From the cell containing the given text, extract its center point as (X, Y) coordinate. 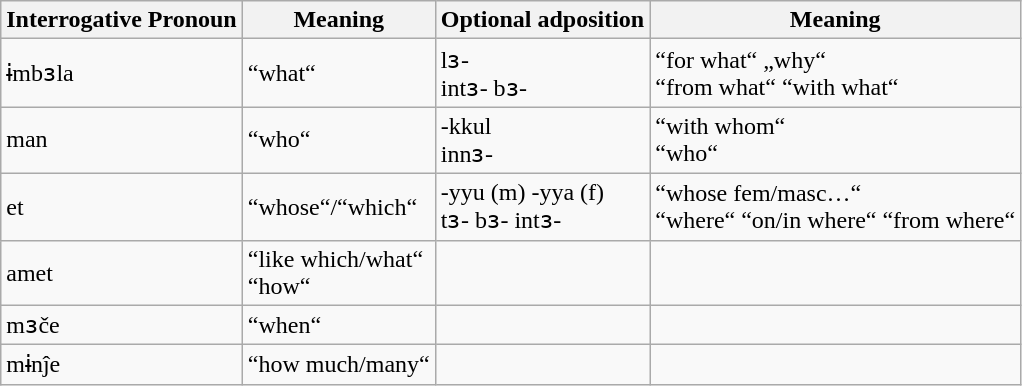
lɜ-intɜ- bɜ- (542, 73)
“like which/what““how“ (338, 272)
man (122, 140)
“whose“/“which“ (338, 206)
et (122, 206)
“what“ (338, 73)
-kkulinnɜ- (542, 140)
-yyu (m) -yya (f)tɜ- bɜ- intɜ- (542, 206)
“whose fem/masc…““where“ “on/in where“ “from where“ (836, 206)
“for what“ „why““from what“ “with what“ (836, 73)
“when“ (338, 325)
“how much/many“ (338, 365)
mɜče (122, 325)
mɨnĵe (122, 365)
Interrogative Pronoun (122, 20)
Optional adposition (542, 20)
amet (122, 272)
ɨmbɜla (122, 73)
“who“ (338, 140)
“with whom““who“ (836, 140)
